Pinpoint the cell where the given text exists, returning its [x, y] midpoint coordinate. 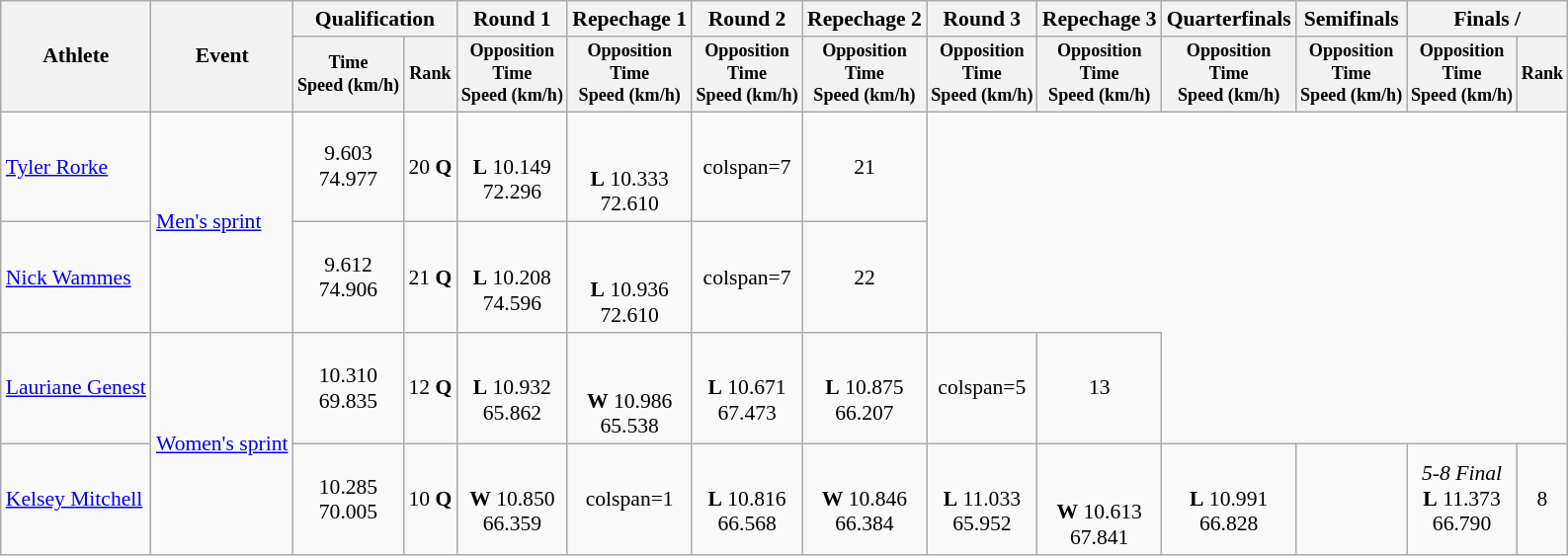
9.60374.977 [349, 167]
L 10.99166.828 [1229, 499]
L 10.93265.862 [512, 388]
Round 2 [747, 19]
Round 1 [512, 19]
W 10.98665.538 [629, 388]
Semifinals [1352, 19]
21 Q [430, 278]
Nick Wammes [76, 278]
Finals / [1488, 19]
12 Q [430, 388]
L 10.14972.296 [512, 167]
Round 3 [982, 19]
10.28570.005 [349, 499]
13 [1100, 388]
20 Q [430, 167]
5-8 FinalL 11.37366.790 [1462, 499]
Event [222, 56]
Tyler Rorke [76, 167]
L 10.93672.610 [629, 278]
colspan=5 [982, 388]
Women's sprint [222, 443]
L 10.81666.568 [747, 499]
TimeSpeed (km/h) [349, 74]
Lauriane Genest [76, 388]
Quarterfinals [1229, 19]
W 10.85066.359 [512, 499]
10 Q [430, 499]
Repechage 3 [1100, 19]
22 [865, 278]
L 11.03365.952 [982, 499]
L 10.67167.473 [747, 388]
Men's sprint [222, 222]
9.61274.906 [349, 278]
Repechage 2 [865, 19]
colspan=1 [629, 499]
W 10.61367.841 [1100, 499]
Repechage 1 [629, 19]
10.31069.835 [349, 388]
Kelsey Mitchell [76, 499]
21 [865, 167]
L 10.20874.596 [512, 278]
8 [1541, 499]
Athlete [76, 56]
L 10.87566.207 [865, 388]
W 10.84666.384 [865, 499]
Qualification [375, 19]
L 10.33372.610 [629, 167]
